Extract the (x, y) coordinate from the center of the cell holding the provided text.  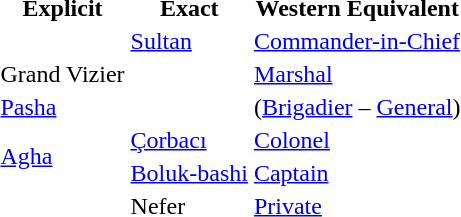
Çorbacı (189, 140)
Sultan (189, 41)
Boluk-bashi (189, 173)
